Find where the given text appears and provide that cell's center as [x, y] coordinate. 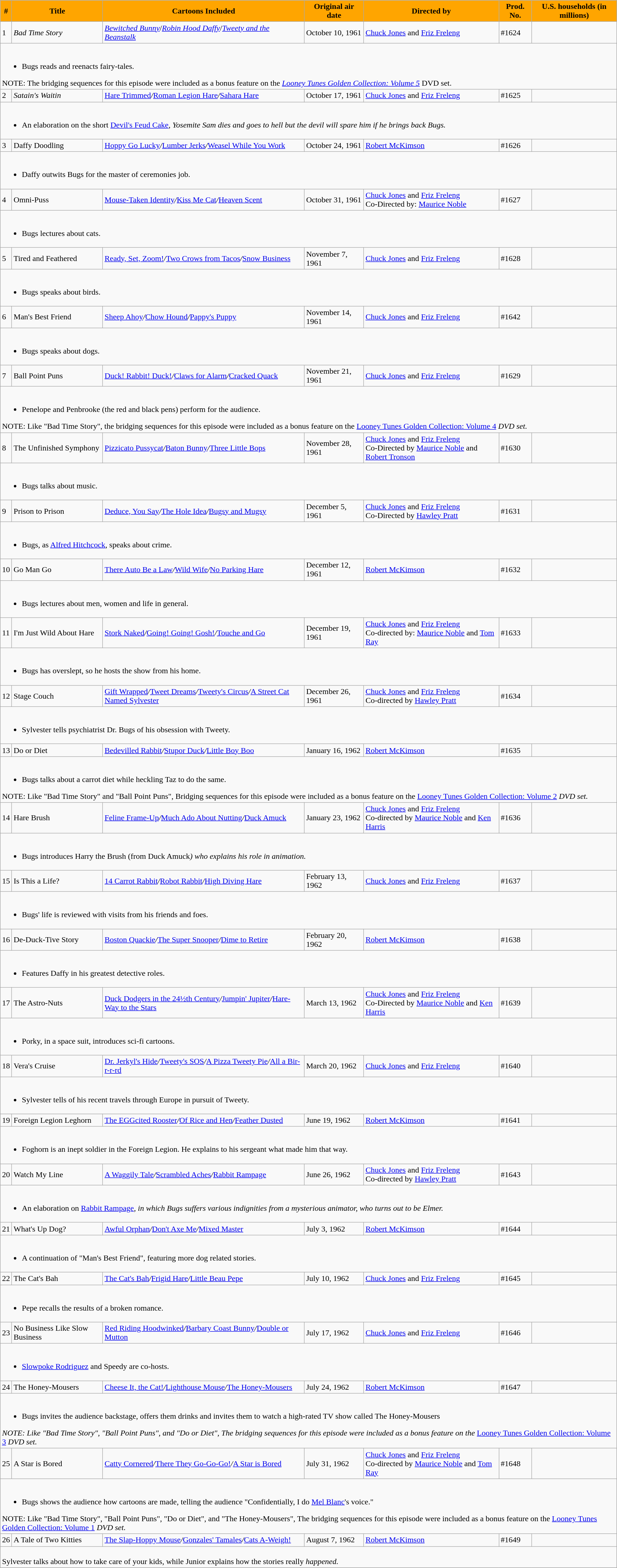
4 [6, 200]
July 24, 1962 [334, 1387]
Cheese It, the Cat!/Lighthouse Mouse/The Honey-Mousers [204, 1387]
6 [6, 317]
No Business Like Slow Business [57, 1333]
#1635 [515, 750]
Gift Wrapped/Tweet Dreams/Tweety's Circus/A Street Cat Named Sylvester [204, 696]
Watch My Line [57, 1175]
A Star is Bored [57, 1464]
Daffy Doodling [57, 145]
Stork Naked/Going! Going! Gosh!/Touche and Go [204, 633]
Awful Orphan/Don't Axe Me/Mixed Master [204, 1229]
Man's Best Friend [57, 317]
July 17, 1962 [334, 1333]
October 17, 1961 [334, 96]
December 5, 1961 [334, 511]
Hoppy Go Lucky/Lumber Jerks/Weasel While You Work [204, 145]
The EGGcited Rooster/Of Rice and Hen/Feather Dusted [204, 1120]
Deduce, You Say/The Hole Idea/Bugsy and Mugsy [204, 511]
Mouse-Taken Identity/Kiss Me Cat/Heaven Scent [204, 200]
November 21, 1961 [334, 376]
#1640 [515, 1066]
Chuck Jones and Friz FrelengCo-directed by Maurice Noble and Ken Harris [431, 818]
#1641 [515, 1120]
#1632 [515, 569]
#1628 [515, 258]
Original air date [334, 11]
Pepe recalls the results of a broken romance. [308, 1303]
A continuation of "Man's Best Friend", featuring more dog related stories. [308, 1254]
There Auto Be a Law/Wild Wife/No Parking Hare [204, 569]
Do or Diet [57, 750]
Slowpoke Rodriguez and Speedy are co-hosts. [308, 1362]
Vera's Cruise [57, 1066]
#1639 [515, 1003]
Cartoons Included [204, 11]
5 [6, 258]
#1648 [515, 1464]
#1627 [515, 200]
#1633 [515, 633]
Chuck Jones and Friz FrelengCo-directed by: Maurice Noble and Tom Ray [431, 633]
June 26, 1962 [334, 1175]
The Cat's Bah/Frigid Hare/Little Beau Pepe [204, 1278]
An elaboration on the short Devil's Feud Cake, Yosemite Sam dies and goes to hell but the devil will spare him if he brings back Bugs. [308, 121]
Bugs speaks about dogs. [308, 346]
January 16, 1962 [334, 750]
December 12, 1961 [334, 569]
21 [6, 1229]
July 10, 1962 [334, 1278]
#1643 [515, 1175]
December 19, 1961 [334, 633]
Daffy outwits Bugs for the master of ceremonies job. [308, 170]
#1625 [515, 96]
Tired and Feathered [57, 258]
Title [57, 11]
13 [6, 750]
Bugs' life is reviewed with visits from his friends and foes. [308, 910]
#1646 [515, 1333]
February 13, 1962 [334, 881]
12 [6, 696]
#1624 [515, 32]
Bewitched Bunny/Robin Hood Daffy/Tweety and the Beanstalk [204, 32]
#1637 [515, 881]
22 [6, 1278]
Sylvester tells psychiatrist Dr. Bugs of his obsession with Tweety. [308, 725]
Feline Frame-Up/Much Ado About Nutting/Duck Amuck [204, 818]
#1636 [515, 818]
Boston Quackie/The Super Snooper/Dime to Retire [204, 940]
Features Daffy in his greatest detective roles. [308, 969]
23 [6, 1333]
November 14, 1961 [334, 317]
#1630 [515, 448]
#1638 [515, 940]
9 [6, 511]
14 Carrot Rabbit/Robot Rabbit/High Diving Hare [204, 881]
A Tale of Two Kitties [57, 1540]
8 [6, 448]
November 28, 1961 [334, 448]
I'm Just Wild About Hare [57, 633]
October 24, 1961 [334, 145]
Duck Dodgers in the 24½th Century/Jumpin' Jupiter/Hare-Way to the Stars [204, 1003]
Porky, in a space suit, introduces sci-fi cartoons. [308, 1037]
18 [6, 1066]
#1645 [515, 1278]
10 [6, 569]
Satain's Waitin [57, 96]
11 [6, 633]
#1647 [515, 1387]
Bugs has overslept, so he hosts the show from his home. [308, 666]
November 7, 1961 [334, 258]
14 [6, 818]
25 [6, 1464]
Chuck Jones and Friz FrelengCo-Directed by Hawley Pratt [431, 511]
De-Duck-Tive Story [57, 940]
Bugs talks about music. [308, 482]
June 19, 1962 [334, 1120]
Dr. Jerkyl's Hide/Tweety's SOS/A Pizza Tweety Pie/All a Bir-r-r-rd [204, 1066]
#1631 [515, 511]
Bugs speaks about birds. [308, 287]
Bedevilled Rabbit/Stupor Duck/Little Boy Boo [204, 750]
An elaboration on Rabbit Rampage, in which Bugs suffers various indignities from a mysterious animator, who turns out to be Elmer. [308, 1204]
U.S. households (in millions) [574, 11]
Omni-Puss [57, 200]
Foghorn is an inept soldier in the Foreign Legion. He explains to his sergeant what made him that way. [308, 1145]
Catty Cornered/There They Go-Go-Go!/A Star is Bored [204, 1464]
The Cat's Bah [57, 1278]
Chuck Jones and Friz FrelengCo-Directed by: Maurice Noble [431, 200]
October 31, 1961 [334, 200]
March 20, 1962 [334, 1066]
# [6, 11]
Directed by [431, 11]
Chuck Jones and Friz FrelengCo-Directed by Maurice Noble and Robert Tronson [431, 448]
Foreign Legion Leghorn [57, 1120]
Hare Brush [57, 818]
Stage Couch [57, 696]
Bad Time Story [57, 32]
19 [6, 1120]
Is This a Life? [57, 881]
July 31, 1962 [334, 1464]
August 7, 1962 [334, 1540]
Duck! Rabbit! Duck!/Claws for Alarm/Cracked Quack [204, 376]
Bugs lectures about cats. [308, 229]
October 10, 1961 [334, 32]
Prod. No. [515, 11]
Sylvester talks about how to take care of your kids, while Junior explains how the stories really happened. [308, 1557]
The Slap-Hoppy Mouse/Gonzales' Tamales/Cats A-Weigh! [204, 1540]
Chuck Jones and Friz FrelengCo-directed by Maurice Noble and Tom Ray [431, 1464]
February 20, 1962 [334, 940]
Sheep Ahoy/Chow Hound/Pappy's Puppy [204, 317]
Bugs introduces Harry the Brush (from Duck Amuck) who explains his role in animation. [308, 852]
The Unfinished Symphony [57, 448]
#1649 [515, 1540]
Go Man Go [57, 569]
20 [6, 1175]
Ball Point Puns [57, 376]
July 3, 1962 [334, 1229]
2 [6, 96]
26 [6, 1540]
Red Riding Hoodwinked/Barbary Coast Bunny/Double or Mutton [204, 1333]
A Waggily Tale/Scrambled Aches/Rabbit Rampage [204, 1175]
17 [6, 1003]
24 [6, 1387]
December 26, 1961 [334, 696]
Bugs, as Alfred Hitchcock, speaks about crime. [308, 540]
The Astro-Nuts [57, 1003]
Pizzicato Pussycat/Baton Bunny/Three Little Bops [204, 448]
3 [6, 145]
The Honey-Mousers [57, 1387]
Prison to Prison [57, 511]
What's Up Dog? [57, 1229]
#1629 [515, 376]
January 23, 1962 [334, 818]
16 [6, 940]
Ready, Set, Zoom!/Two Crows from Tacos/Snow Business [204, 258]
15 [6, 881]
#1634 [515, 696]
#1642 [515, 317]
Sylvester tells of his recent travels through Europe in pursuit of Tweety. [308, 1095]
7 [6, 376]
Hare Trimmed/Roman Legion Hare/Sahara Hare [204, 96]
#1644 [515, 1229]
March 13, 1962 [334, 1003]
Bugs lectures about men, women and life in general. [308, 599]
1 [6, 32]
Chuck Jones and Friz FrelengCo-Directed by Maurice Noble and Ken Harris [431, 1003]
#1626 [515, 145]
